From the cell containing the given text, extract its center point as [X, Y] coordinate. 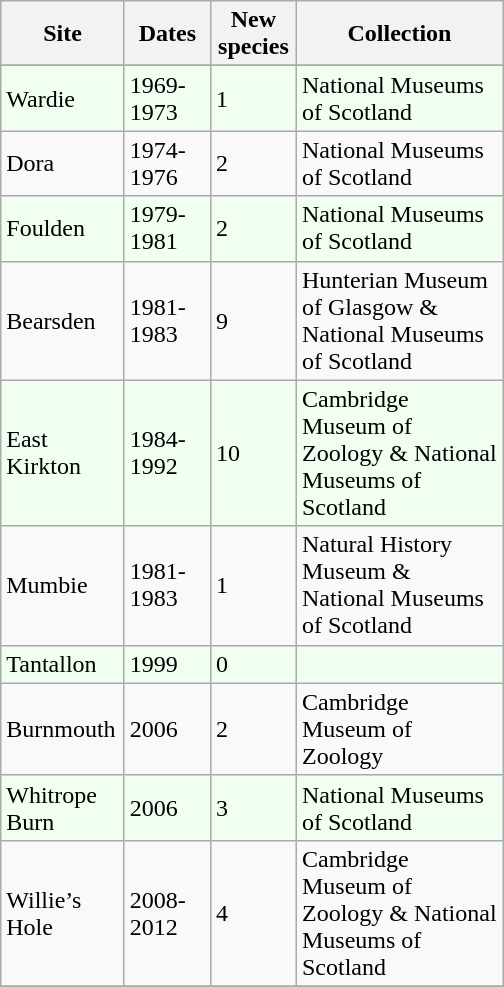
Tantallon [63, 664]
1974-1976 [167, 164]
Willie’s Hole [63, 913]
1984-1992 [167, 453]
Mumbie [63, 586]
1999 [167, 664]
2008-2012 [167, 913]
Foulden [63, 228]
Wardie [63, 98]
0 [253, 664]
Bearsden [63, 320]
Burnmouth [63, 729]
Natural History Museum & National Museums of Scotland [399, 586]
Cambridge Museum of Zoology [399, 729]
Dora [63, 164]
Collection [399, 34]
Whitrope Burn [63, 808]
4 [253, 913]
1969-1973 [167, 98]
9 [253, 320]
Site [63, 34]
East Kirkton [63, 453]
Hunterian Museum of Glasgow & National Museums of Scotland [399, 320]
New species [253, 34]
Dates [167, 34]
1979-1981 [167, 228]
10 [253, 453]
3 [253, 808]
